Extract the [x, y] coordinate from the center of the cell holding the provided text.  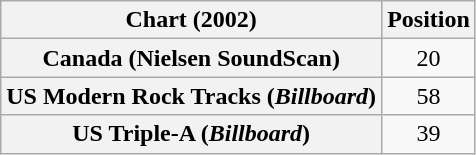
39 [429, 134]
Chart (2002) [192, 20]
Canada (Nielsen SoundScan) [192, 58]
US Triple-A (Billboard) [192, 134]
Position [429, 20]
20 [429, 58]
58 [429, 96]
US Modern Rock Tracks (Billboard) [192, 96]
